Determine the [x, y] coordinate at the center of the cell enclosing the given text.  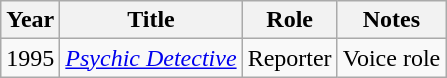
Notes [392, 20]
Title [151, 20]
Reporter [290, 58]
Voice role [392, 58]
Role [290, 20]
1995 [30, 58]
Year [30, 20]
Psychic Detective [151, 58]
